Return [x, y] of the center of cell containing provided text 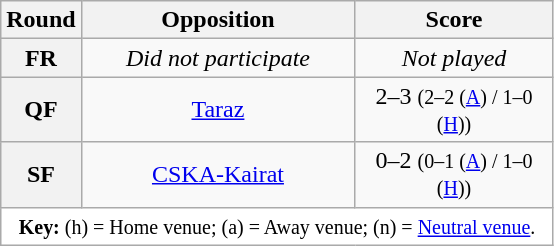
Key: (h) = Home venue; (a) = Away venue; (n) = Neutral venue. [278, 226]
0–2 (0–1 (A) / 1–0 (H)) [454, 174]
Did not participate [218, 58]
SF [41, 174]
Score [454, 20]
CSKA-Kairat [218, 174]
Taraz [218, 110]
FR [41, 58]
Opposition [218, 20]
QF [41, 110]
2–3 (2–2 (A) / 1–0 (H)) [454, 110]
Round [41, 20]
Not played [454, 58]
